Find where the given text appears and provide that cell's center as (X, Y) coordinate. 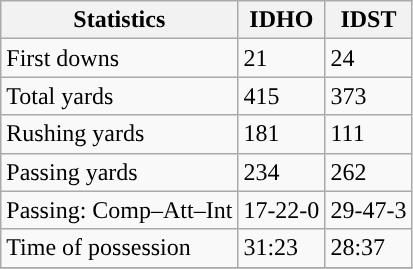
IDHO (282, 20)
First downs (120, 58)
234 (282, 172)
181 (282, 134)
111 (368, 134)
31:23 (282, 248)
Time of possession (120, 248)
Statistics (120, 20)
Passing yards (120, 172)
21 (282, 58)
262 (368, 172)
Rushing yards (120, 134)
24 (368, 58)
415 (282, 96)
Passing: Comp–Att–Int (120, 210)
29-47-3 (368, 210)
Total yards (120, 96)
17-22-0 (282, 210)
373 (368, 96)
IDST (368, 20)
28:37 (368, 248)
